Determine the [X, Y] coordinate at the center of the cell enclosing the given text.  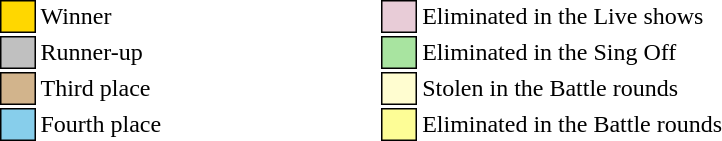
Fourth place [101, 124]
Winner [101, 16]
Runner-up [101, 52]
Third place [101, 88]
